Determine the [x, y] coordinate at the center of the cell enclosing the given text.  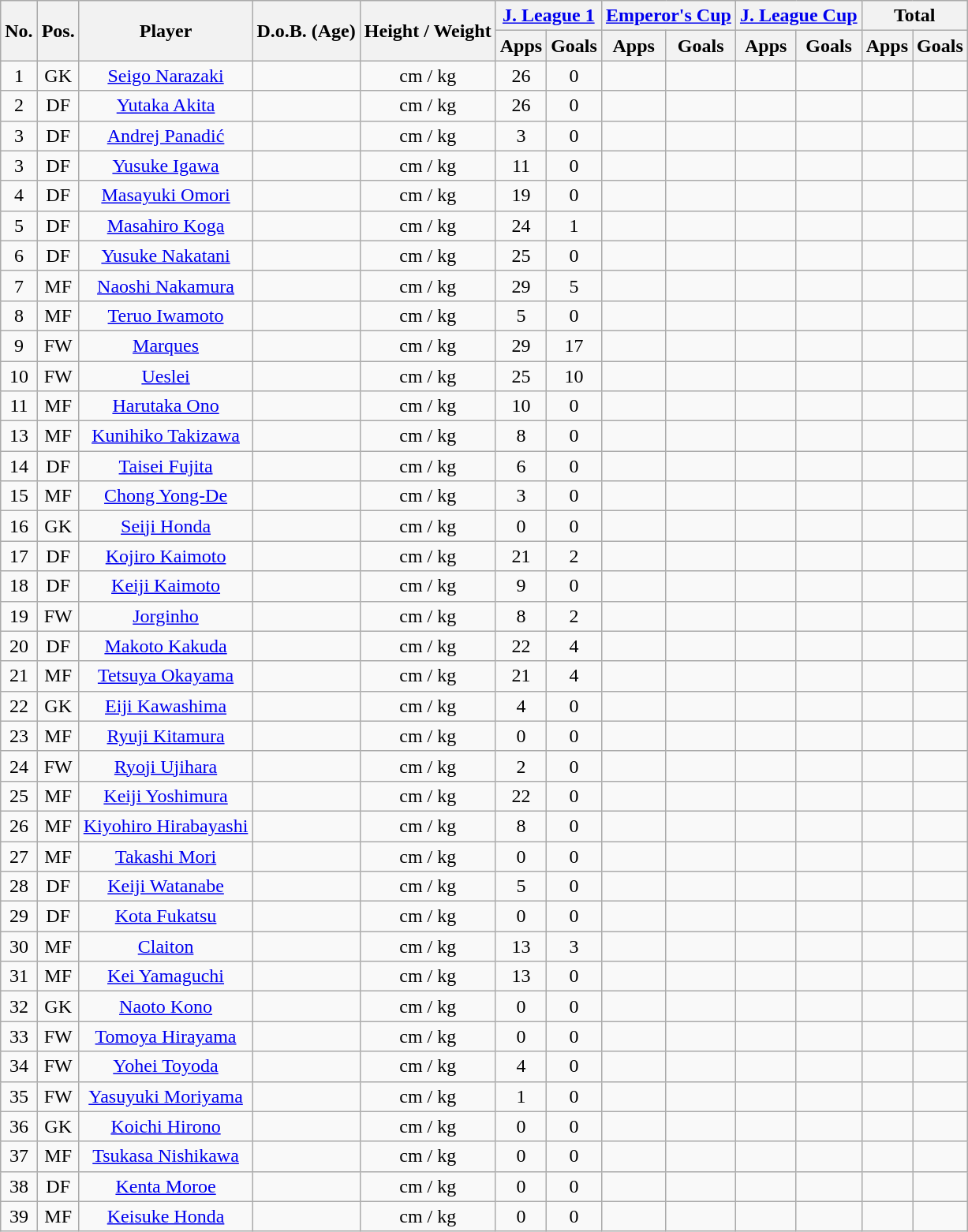
Ueslei [166, 376]
Kojiro Kaimoto [166, 556]
Takashi Mori [166, 856]
Yasuyuki Moriyama [166, 1096]
23 [19, 736]
Yohei Toyoda [166, 1066]
37 [19, 1156]
Teruo Iwamoto [166, 315]
Keiji Kaimoto [166, 586]
Ryoji Ujihara [166, 766]
D.o.B. (Age) [306, 31]
38 [19, 1186]
Naoshi Nakamura [166, 286]
Kenta Moroe [166, 1186]
Harutaka Ono [166, 406]
Kota Fukatsu [166, 917]
Andrej Panadić [166, 136]
Jorginho [166, 616]
Keisuke Honda [166, 1216]
Koichi Hirono [166, 1126]
18 [19, 586]
33 [19, 1036]
Tomoya Hirayama [166, 1036]
14 [19, 466]
Keiji Watanabe [166, 887]
Kei Yamaguchi [166, 976]
Chong Yong-De [166, 496]
Pos. [58, 31]
Ryuji Kitamura [166, 736]
Kiyohiro Hirabayashi [166, 826]
15 [19, 496]
Marques [166, 345]
Yusuke Nakatani [166, 256]
J. League Cup [798, 16]
Eiji Kawashima [166, 706]
30 [19, 946]
Taisei Fujita [166, 466]
36 [19, 1126]
No. [19, 31]
Tsukasa Nishikawa [166, 1156]
J. League 1 [548, 16]
Makoto Kakuda [166, 646]
Kunihiko Takizawa [166, 436]
Emperor's Cup [668, 16]
Masayuki Omori [166, 196]
35 [19, 1096]
Player [166, 31]
39 [19, 1216]
Seigo Narazaki [166, 76]
32 [19, 1006]
Height / Weight [428, 31]
Yutaka Akita [166, 106]
31 [19, 976]
Tetsuya Okayama [166, 676]
27 [19, 856]
7 [19, 286]
20 [19, 646]
28 [19, 887]
16 [19, 526]
Naoto Kono [166, 1006]
Claiton [166, 946]
Masahiro Koga [166, 226]
Total [914, 16]
34 [19, 1066]
Seiji Honda [166, 526]
Keiji Yoshimura [166, 796]
Yusuke Igawa [166, 166]
